Provide the (x, y) coordinate of the cell's center where the given text is located.  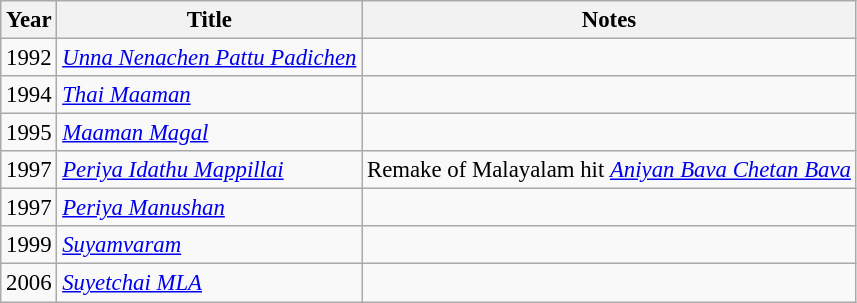
1992 (29, 58)
1995 (29, 133)
Notes (610, 20)
Remake of Malayalam hit Aniyan Bava Chetan Bava (610, 170)
1994 (29, 95)
Thai Maaman (210, 95)
Suyetchai MLA (210, 283)
Title (210, 20)
Maaman Magal (210, 133)
1999 (29, 245)
Unna Nenachen Pattu Padichen (210, 58)
Periya Manushan (210, 208)
Suyamvaram (210, 245)
2006 (29, 283)
Year (29, 20)
Periya Idathu Mappillai (210, 170)
